Return [X, Y] of the center of cell containing provided text 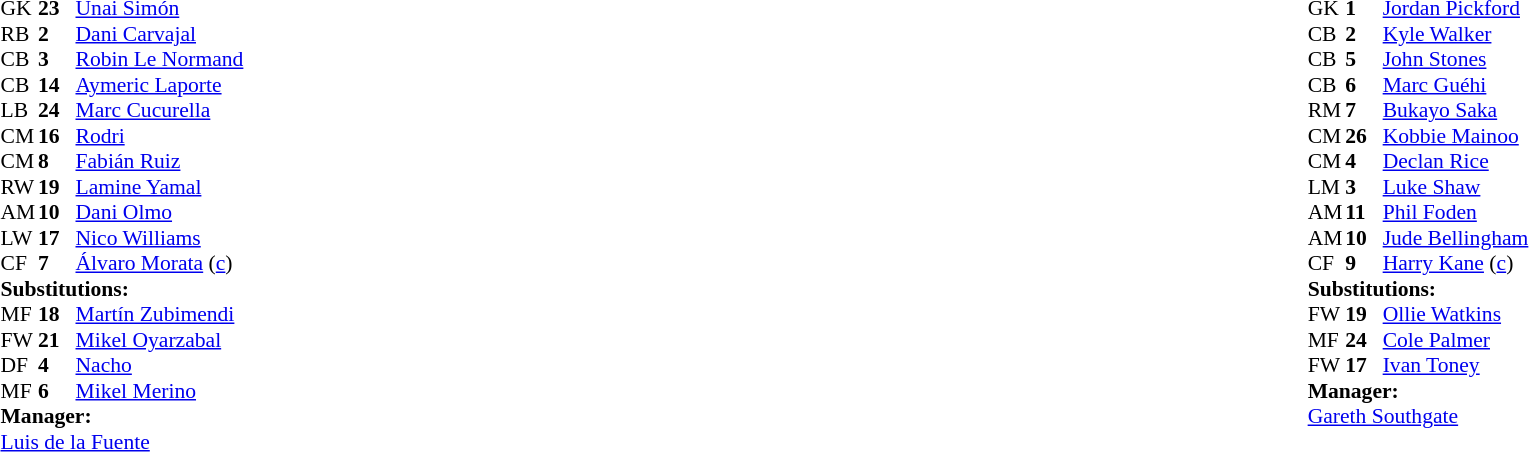
Kobbie Mainoo [1456, 136]
Bukayo Saka [1456, 111]
5 [1364, 59]
Álvaro Morata (c) [160, 263]
Dani Carvajal [160, 34]
16 [57, 136]
Gareth Southgate [1418, 417]
Robin Le Normand [160, 59]
21 [57, 340]
Kyle Walker [1456, 34]
Fabián Ruiz [160, 161]
Martín Zubimendi [160, 315]
Declan Rice [1456, 161]
Jude Bellingham [1456, 238]
8 [57, 161]
Phil Foden [1456, 213]
14 [57, 85]
Ollie Watkins [1456, 315]
Ivan Toney [1456, 365]
18 [57, 315]
RB [19, 34]
RM [1327, 111]
RW [19, 187]
LW [19, 238]
Lamine Yamal [160, 187]
LM [1327, 187]
John Stones [1456, 59]
LB [19, 111]
Aymeric Laporte [160, 85]
Nacho [160, 365]
9 [1364, 263]
Luke Shaw [1456, 187]
Dani Olmo [160, 213]
Marc Guéhi [1456, 85]
DF [19, 365]
Rodri [160, 136]
Harry Kane (c) [1456, 263]
Cole Palmer [1456, 340]
Marc Cucurella [160, 111]
11 [1364, 213]
26 [1364, 136]
Mikel Oyarzabal [160, 340]
Mikel Merino [160, 391]
Nico Williams [160, 238]
